Locate the cell with the specified text and output its [X, Y] center coordinate. 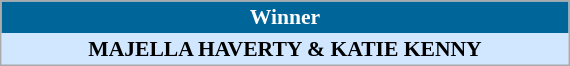
MAJELLA HAVERTY & KATIE KENNY [284, 49]
Winner [284, 17]
